Search for the cell housing the specified text and yield its [X, Y] center coordinate. 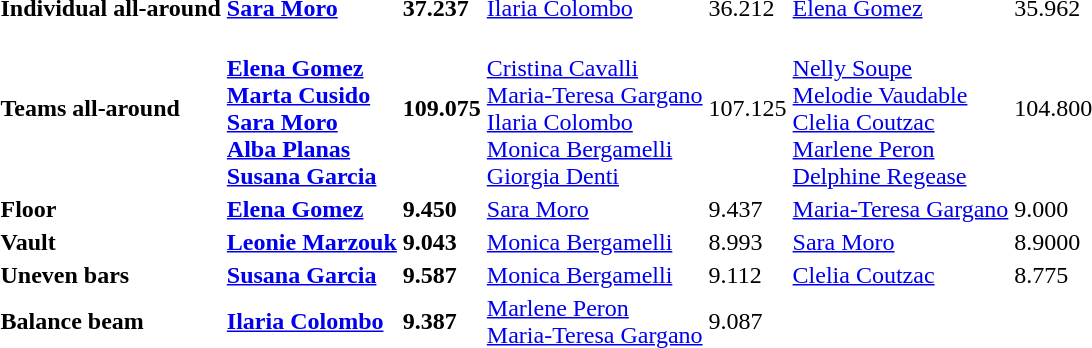
9.043 [442, 242]
9.437 [748, 209]
107.125 [748, 108]
Elena GomezMarta CusidoSara MoroAlba PlanasSusana Garcia [312, 108]
8.993 [748, 242]
Leonie Marzouk [312, 242]
9.587 [442, 275]
9.112 [748, 275]
Maria-Teresa Gargano [900, 209]
Elena Gomez [312, 209]
9.450 [442, 209]
109.075 [442, 108]
Cristina CavalliMaria-Teresa GarganoIlaria ColomboMonica BergamelliGiorgia Denti [594, 108]
Nelly SoupeMelodie VaudableClelia CoutzacMarlene PeronDelphine Regease [900, 108]
Susana Garcia [312, 275]
Clelia Coutzac [900, 275]
